Detect which cell encompasses the target text, then output its [X, Y] center coordinate. 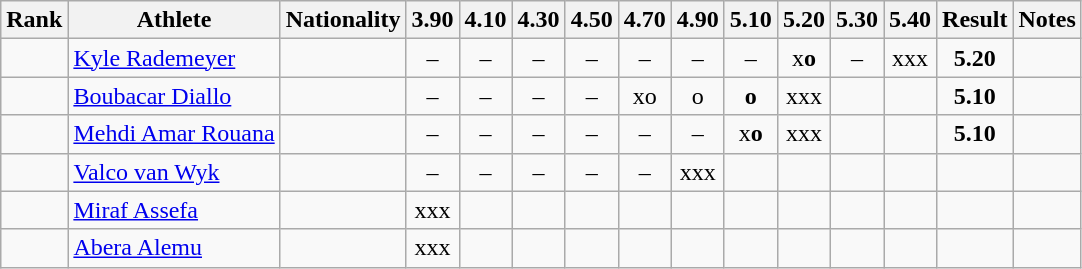
Athlete [174, 20]
Result [975, 20]
Abera Alemu [174, 248]
4.30 [538, 20]
Mehdi Amar Rouana [174, 134]
3.90 [432, 20]
4.70 [644, 20]
Boubacar Diallo [174, 96]
Notes [1047, 20]
4.50 [592, 20]
Rank [34, 20]
4.90 [698, 20]
Miraf Assefa [174, 210]
Kyle Rademeyer [174, 58]
4.10 [486, 20]
Valco van Wyk [174, 172]
5.30 [856, 20]
Nationality [343, 20]
5.40 [910, 20]
